Detect which cell encompasses the target text, then output its [x, y] center coordinate. 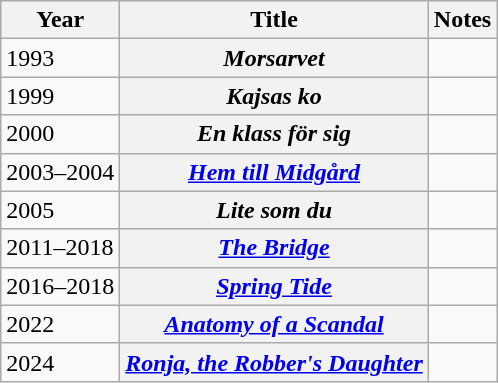
1993 [60, 58]
Kajsas ko [274, 96]
2003–2004 [60, 172]
Morsarvet [274, 58]
1999 [60, 96]
Ronja, the Robber's Daughter [274, 362]
2011–2018 [60, 248]
2022 [60, 324]
2000 [60, 134]
Year [60, 20]
Hem till Midgård [274, 172]
En klass för sig [274, 134]
2005 [60, 210]
Title [274, 20]
Spring Tide [274, 286]
The Bridge [274, 248]
Lite som du [274, 210]
2016–2018 [60, 286]
Notes [462, 20]
2024 [60, 362]
Anatomy of a Scandal [274, 324]
